For the text-containing cell, return its midpoint in [X, Y] coordinate format. 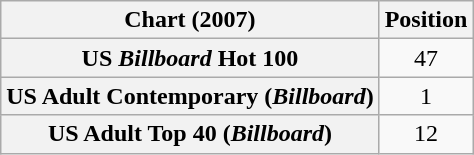
47 [426, 58]
12 [426, 134]
1 [426, 96]
Chart (2007) [190, 20]
US Adult Contemporary (Billboard) [190, 96]
Position [426, 20]
US Billboard Hot 100 [190, 58]
US Adult Top 40 (Billboard) [190, 134]
